Find where the given text appears and provide that cell's center as (X, Y) coordinate. 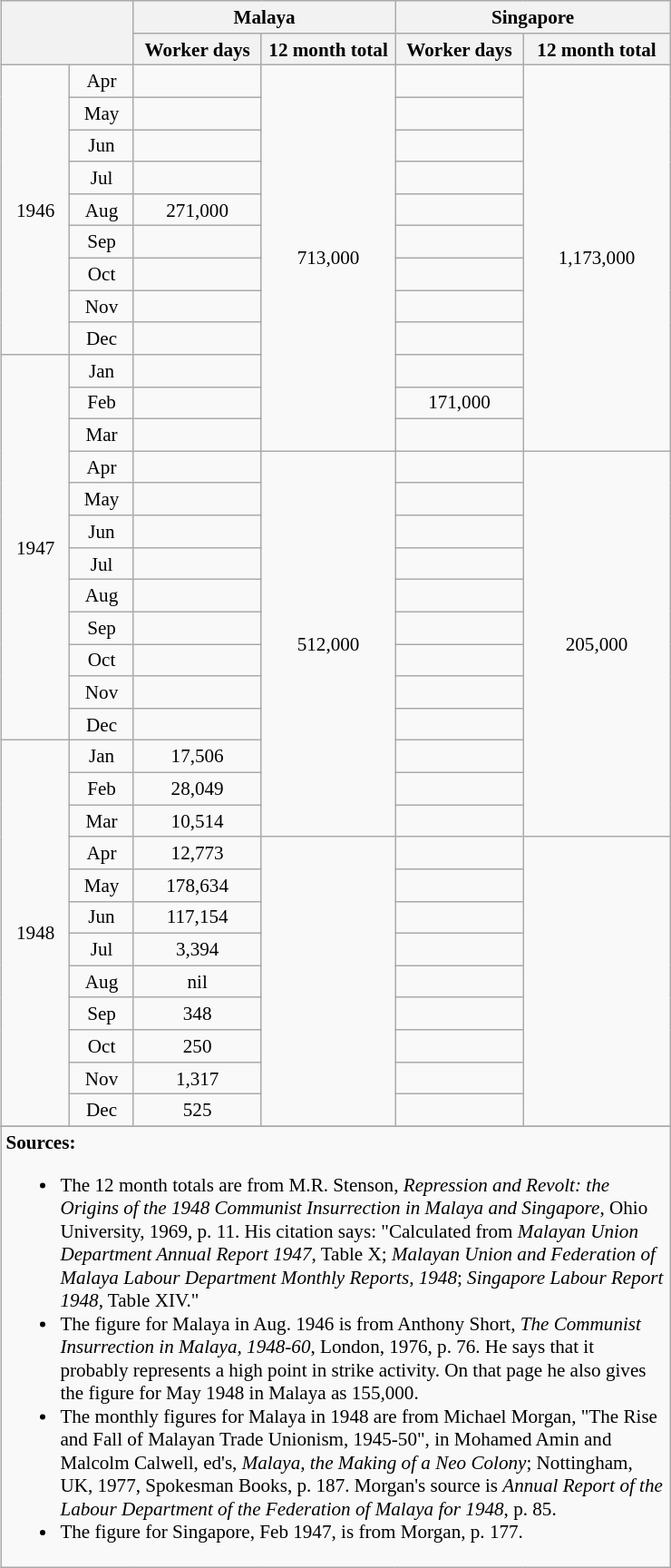
12,773 (198, 853)
Malaya (265, 16)
348 (198, 1013)
713,000 (328, 258)
271,000 (198, 209)
250 (198, 1045)
17,506 (198, 757)
205,000 (597, 644)
1948 (34, 933)
1947 (34, 548)
117,154 (198, 916)
525 (198, 1111)
3,394 (198, 949)
1,317 (198, 1078)
1,173,000 (597, 258)
512,000 (328, 644)
28,049 (198, 788)
171,000 (459, 403)
10,514 (198, 820)
178,634 (198, 886)
nil (198, 982)
1946 (34, 211)
Singapore (533, 16)
